Return [x, y] of the center of cell containing provided text 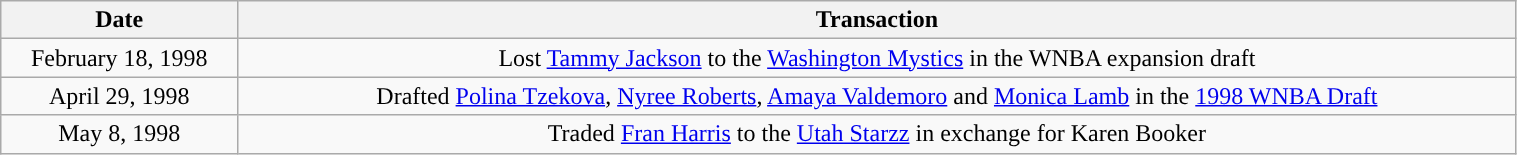
Drafted Polina Tzekova, Nyree Roberts, Amaya Valdemoro and Monica Lamb in the 1998 WNBA Draft [877, 96]
Transaction [877, 20]
May 8, 1998 [120, 134]
April 29, 1998 [120, 96]
February 18, 1998 [120, 58]
Date [120, 20]
Traded Fran Harris to the Utah Starzz in exchange for Karen Booker [877, 134]
Lost Tammy Jackson to the Washington Mystics in the WNBA expansion draft [877, 58]
